Extract the (x, y) coordinate from the center of the cell holding the provided text.  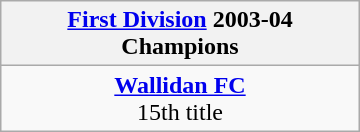
Wallidan FC15th title (180, 98)
First Division 2003-04Champions (180, 34)
